Return the [X, Y] coordinate for the center point of the cell that contains the specified text.  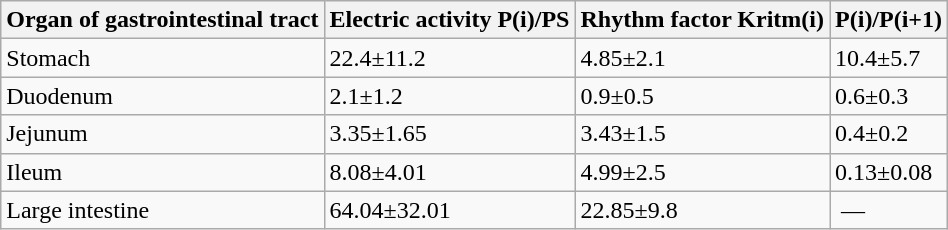
P(i)/P(i+1) [889, 20]
Stomach [162, 58]
22.85±9.8 [702, 210]
0.13±0.08 [889, 172]
Electric activity P(i)/PS [450, 20]
8.08±4.01 [450, 172]
10.4±5.7 [889, 58]
64.04±32.01 [450, 210]
Organ of gastrointestinal tract [162, 20]
4.85±2.1 [702, 58]
3.35±1.65 [450, 134]
0.4±0.2 [889, 134]
Jejunum [162, 134]
4.99±2.5 [702, 172]
— [889, 210]
0.9±0.5 [702, 96]
3.43±1.5 [702, 134]
0.6±0.3 [889, 96]
2.1±1.2 [450, 96]
Ileum [162, 172]
Rhythm factor Kritm(i) [702, 20]
Duodenum [162, 96]
Large intestine [162, 210]
22.4±11.2 [450, 58]
